Capture the cell that displays the provided text and extract its [x, y] central coordinate. 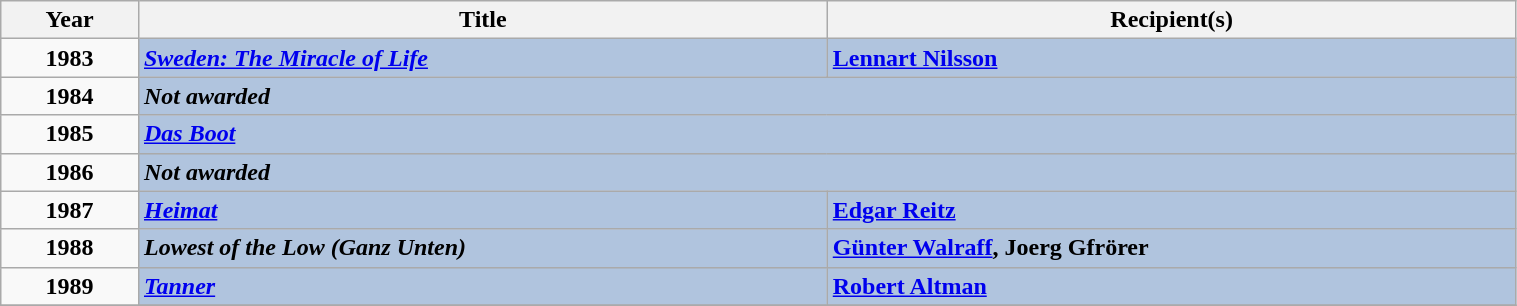
Robert Altman [1172, 286]
1989 [70, 286]
1987 [70, 210]
Lennart Nilsson [1172, 58]
Year [70, 20]
1988 [70, 248]
Heimat [482, 210]
1983 [70, 58]
Recipient(s) [1172, 20]
Title [482, 20]
1985 [70, 134]
Sweden: The Miracle of Life [482, 58]
Lowest of the Low (Ganz Unten) [482, 248]
Das Boot [827, 134]
Günter Walraff, Joerg Gfrörer [1172, 248]
1986 [70, 172]
1984 [70, 96]
Tanner [482, 286]
Edgar Reitz [1172, 210]
